Determine the (x, y) coordinate at the center of the cell enclosing the given text.  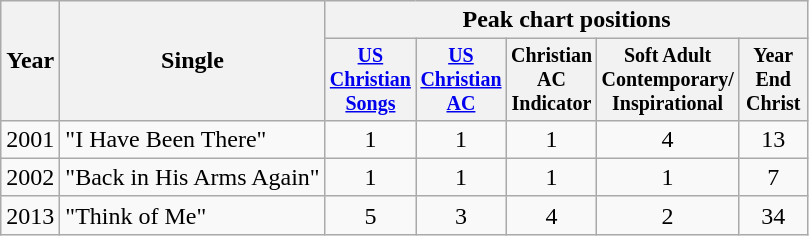
7 (772, 177)
Christian AC Indicator (552, 80)
"Think of Me" (192, 215)
Peak chart positions (566, 20)
US Christian AC (462, 80)
5 (370, 215)
2 (668, 215)
2001 (30, 139)
2002 (30, 177)
2013 (30, 215)
US Christian Songs (370, 80)
"I Have Been There" (192, 139)
13 (772, 139)
Soft Adult Contemporary/Inspirational (668, 80)
Single (192, 61)
Year EndChrist (772, 80)
"Back in His Arms Again" (192, 177)
Year (30, 61)
34 (772, 215)
3 (462, 215)
